Return [x, y] of the center of cell containing provided text 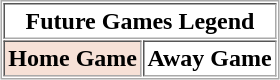
Future Games Legend [140, 21]
Home Game [73, 58]
Away Game [210, 58]
